Search for the cell housing the specified text and yield its [x, y] center coordinate. 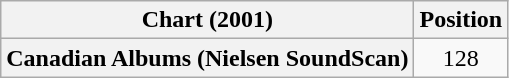
Canadian Albums (Nielsen SoundScan) [208, 58]
Chart (2001) [208, 20]
128 [461, 58]
Position [461, 20]
